Scan for the cell matching the given text and deliver its [X, Y] coordinate at center. 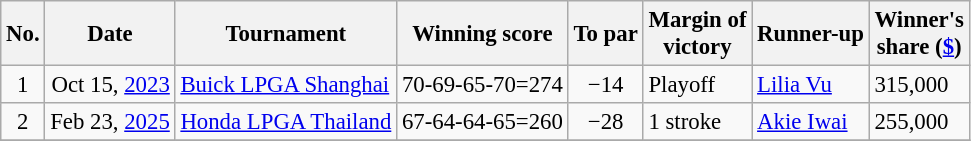
2 [23, 122]
Winner'sshare ($) [919, 34]
To par [606, 34]
315,000 [919, 85]
1 stroke [698, 122]
Runner-up [810, 34]
Winning score [483, 34]
255,000 [919, 122]
Date [110, 34]
67-64-64-65=260 [483, 122]
−14 [606, 85]
Akie Iwai [810, 122]
Buick LPGA Shanghai [286, 85]
Playoff [698, 85]
No. [23, 34]
Feb 23, 2025 [110, 122]
Lilia Vu [810, 85]
Honda LPGA Thailand [286, 122]
−28 [606, 122]
1 [23, 85]
Tournament [286, 34]
Margin ofvictory [698, 34]
Oct 15, 2023 [110, 85]
70-69-65-70=274 [483, 85]
